Return [X, Y] of the center of cell containing provided text 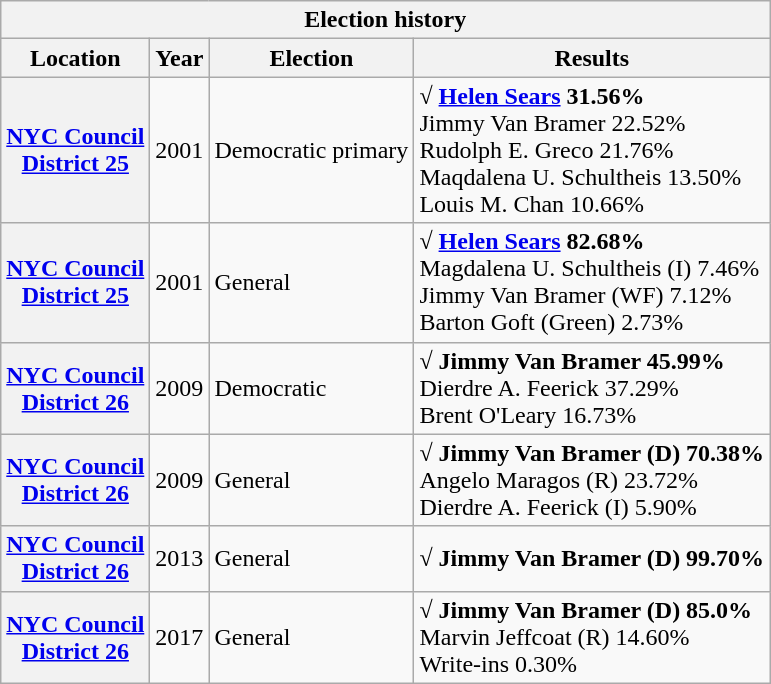
Democratic primary [312, 150]
2017 [180, 637]
√ Jimmy Van Bramer (D) 85.0%Marvin Jeffcoat (R) 14.60%Write-ins 0.30% [592, 637]
2013 [180, 558]
Election [312, 58]
√ Helen Sears 31.56%Jimmy Van Bramer 22.52%Rudolph E. Greco 21.76%Maqdalena U. Schultheis 13.50%Louis M. Chan 10.66% [592, 150]
√ Jimmy Van Bramer (D) 99.70% [592, 558]
Location [76, 58]
√ Jimmy Van Bramer (D) 70.38%Angelo Maragos (R) 23.72%Dierdre A. Feerick (I) 5.90% [592, 480]
√ Jimmy Van Bramer 45.99%Dierdre A. Feerick 37.29%Brent O'Leary 16.73% [592, 388]
Results [592, 58]
Democratic [312, 388]
Election history [386, 20]
√ Helen Sears 82.68%Magdalena U. Schultheis (I) 7.46%Jimmy Van Bramer (WF) 7.12%Barton Goft (Green) 2.73% [592, 282]
Year [180, 58]
